Capture the cell that displays the provided text and extract its (X, Y) central coordinate. 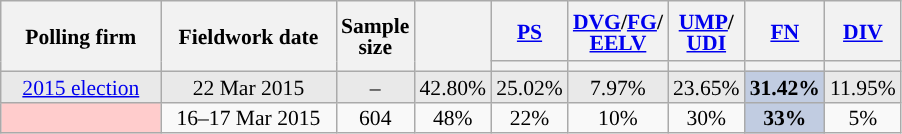
31.42% (785, 86)
UMP/UDI (706, 31)
Fieldwork date (248, 36)
Polling firm (81, 36)
25.02% (530, 86)
11.95% (863, 86)
Samplesize (375, 36)
33% (785, 118)
2015 election (81, 86)
DVG/FG/EELV (618, 31)
7.97% (618, 86)
42.80% (452, 86)
5% (863, 118)
604 (375, 118)
– (375, 86)
DIV (863, 31)
10% (618, 118)
PS (530, 31)
30% (706, 118)
22% (530, 118)
FN (785, 31)
23.65% (706, 86)
22 Mar 2015 (248, 86)
48% (452, 118)
16–17 Mar 2015 (248, 118)
